Scan for the cell matching the given text and deliver its (x, y) coordinate at center. 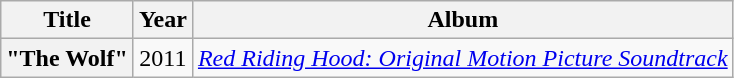
Year (162, 20)
2011 (162, 58)
"The Wolf" (68, 58)
Red Riding Hood: Original Motion Picture Soundtrack (462, 58)
Title (68, 20)
Album (462, 20)
